Provide the (X, Y) coordinate of the cell's center where the given text is located.  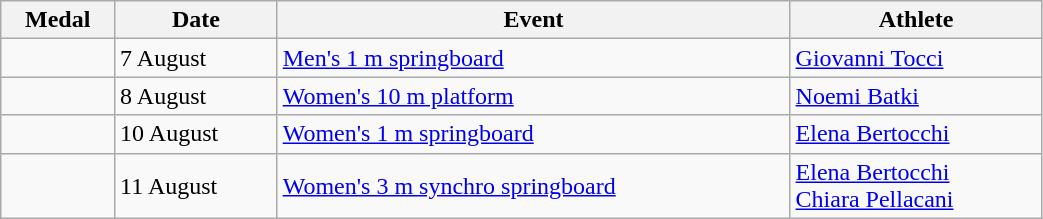
Elena Bertocchi (916, 134)
11 August (196, 186)
7 August (196, 58)
Date (196, 20)
Event (534, 20)
Giovanni Tocci (916, 58)
Women's 1 m springboard (534, 134)
Men's 1 m springboard (534, 58)
Medal (58, 20)
Women's 10 m platform (534, 96)
10 August (196, 134)
Women's 3 m synchro springboard (534, 186)
Noemi Batki (916, 96)
Elena BertocchiChiara Pellacani (916, 186)
Athlete (916, 20)
8 August (196, 96)
